Return [x, y] of the center of cell containing provided text 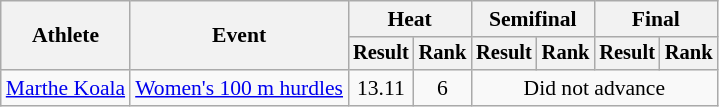
Marthe Koala [66, 88]
6 [443, 88]
Heat [410, 19]
Women's 100 m hurdles [239, 88]
Did not advance [594, 88]
Final [656, 19]
13.11 [381, 88]
Event [239, 36]
Athlete [66, 36]
Semifinal [532, 19]
